Identify which cell holds the provided text, then report its (x, y) central coordinate. 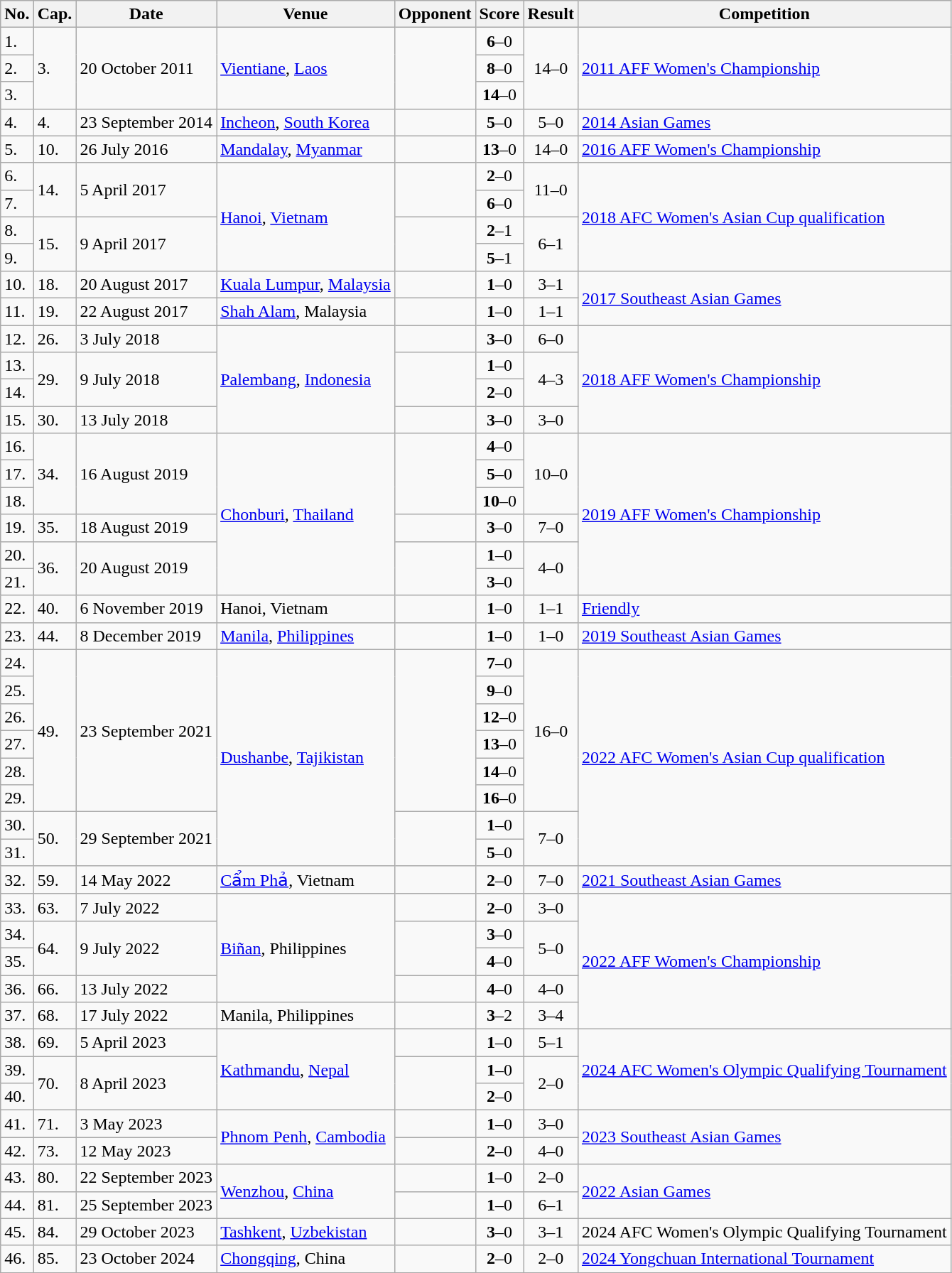
13. (17, 366)
25 September 2023 (146, 1205)
59. (55, 880)
9 April 2017 (146, 244)
3–2 (499, 1016)
3 May 2023 (146, 1124)
66. (55, 988)
17. (17, 474)
2022 AFC Women's Asian Cup qualification (764, 757)
Mandalay, Myanmar (305, 149)
Dushanbe, Tajikistan (305, 757)
Kuala Lumpur, Malaysia (305, 284)
7 July 2022 (146, 907)
Result (551, 14)
Chongqing, China (305, 1259)
Palembang, Indonesia (305, 379)
2024 Yongchuan International Tournament (764, 1259)
2022 AFF Women's Championship (764, 961)
Wenzhou, China (305, 1191)
14 May 2022 (146, 880)
32. (17, 880)
27. (17, 744)
69. (55, 1043)
2014 Asian Games (764, 122)
12 May 2023 (146, 1151)
2016 AFF Women's Championship (764, 149)
85. (55, 1259)
33. (17, 907)
Score (499, 14)
Opponent (435, 14)
6 November 2019 (146, 609)
Incheon, South Korea (305, 122)
9. (17, 257)
22. (17, 609)
20 August 2017 (146, 284)
Vientiane, Laos (305, 68)
24. (17, 663)
3 July 2018 (146, 339)
1. (17, 41)
8. (17, 230)
3–4 (551, 1016)
2019 AFF Women's Championship (764, 514)
5 April 2023 (146, 1043)
Date (146, 14)
9–0 (499, 690)
63. (55, 907)
28. (17, 771)
16. (17, 447)
5 April 2017 (146, 190)
Cẩm Phả, Vietnam (305, 880)
Biñan, Philippines (305, 948)
22 September 2023 (146, 1178)
20. (17, 555)
16 August 2019 (146, 474)
46. (17, 1259)
12. (17, 339)
23 September 2021 (146, 730)
9 July 2022 (146, 948)
2019 Southeast Asian Games (764, 636)
43. (17, 1178)
2022 Asian Games (764, 1191)
Friendly (764, 609)
81. (55, 1205)
23. (17, 636)
Cap. (55, 14)
20 October 2011 (146, 68)
Shah Alam, Malaysia (305, 311)
8 April 2023 (146, 1083)
45. (17, 1232)
Phnom Penh, Cambodia (305, 1137)
Tashkent, Uzbekistan (305, 1232)
2018 AFC Women's Asian Cup qualification (764, 217)
50. (55, 839)
9 July 2018 (146, 379)
22 August 2017 (146, 311)
5. (17, 149)
No. (17, 14)
21. (17, 582)
71. (55, 1124)
4–3 (551, 379)
11–0 (551, 190)
70. (55, 1083)
12–0 (499, 717)
23 September 2014 (146, 122)
64. (55, 948)
29 September 2021 (146, 839)
68. (55, 1016)
29 October 2023 (146, 1232)
2–1 (499, 230)
Kathmandu, Nepal (305, 1070)
18 August 2019 (146, 528)
31. (17, 852)
13 July 2018 (146, 420)
Chonburi, Thailand (305, 514)
39. (17, 1070)
6. (17, 176)
2018 AFF Women's Championship (764, 379)
26 July 2016 (146, 149)
13 July 2022 (146, 988)
41. (17, 1124)
80. (55, 1178)
17 July 2022 (146, 1016)
23 October 2024 (146, 1259)
25. (17, 690)
42. (17, 1151)
73. (55, 1151)
Competition (764, 14)
2. (17, 68)
2011 AFF Women's Championship (764, 68)
2023 Southeast Asian Games (764, 1137)
7. (17, 203)
Venue (305, 14)
20 August 2019 (146, 568)
8 December 2019 (146, 636)
11. (17, 311)
37. (17, 1016)
2021 Southeast Asian Games (764, 880)
2017 Southeast Asian Games (764, 298)
8–0 (499, 68)
84. (55, 1232)
38. (17, 1043)
49. (55, 730)
